Search for the cell housing the specified text and yield its [X, Y] center coordinate. 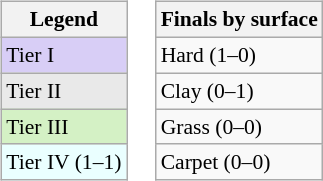
Clay (0–1) [240, 91]
Hard (1–0) [240, 55]
Tier I [64, 55]
Carpet (0–0) [240, 162]
Tier III [64, 127]
Tier II [64, 91]
Tier IV (1–1) [64, 162]
Finals by surface [240, 20]
Grass (0–0) [240, 127]
Legend [64, 20]
